Identify which cell holds the provided text, then report its [X, Y] central coordinate. 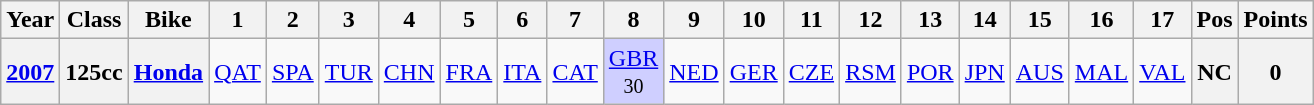
8 [633, 20]
14 [984, 20]
TUR [348, 72]
AUS [1040, 72]
7 [575, 20]
17 [1162, 20]
11 [811, 20]
6 [522, 20]
2 [292, 20]
ITA [522, 72]
9 [694, 20]
SPA [292, 72]
12 [871, 20]
MAL [1101, 72]
Bike [168, 20]
POR [930, 72]
3 [348, 20]
NC [1214, 72]
Honda [168, 72]
Points [1276, 20]
5 [469, 20]
15 [1040, 20]
125cc [94, 72]
QAT [238, 72]
4 [409, 20]
GBR30 [633, 72]
CHN [409, 72]
NED [694, 72]
13 [930, 20]
RSM [871, 72]
Year [30, 20]
10 [754, 20]
CAT [575, 72]
1 [238, 20]
16 [1101, 20]
0 [1276, 72]
JPN [984, 72]
Class [94, 20]
FRA [469, 72]
VAL [1162, 72]
GER [754, 72]
2007 [30, 72]
CZE [811, 72]
Pos [1214, 20]
